Detect which cell encompasses the target text, then output its [x, y] center coordinate. 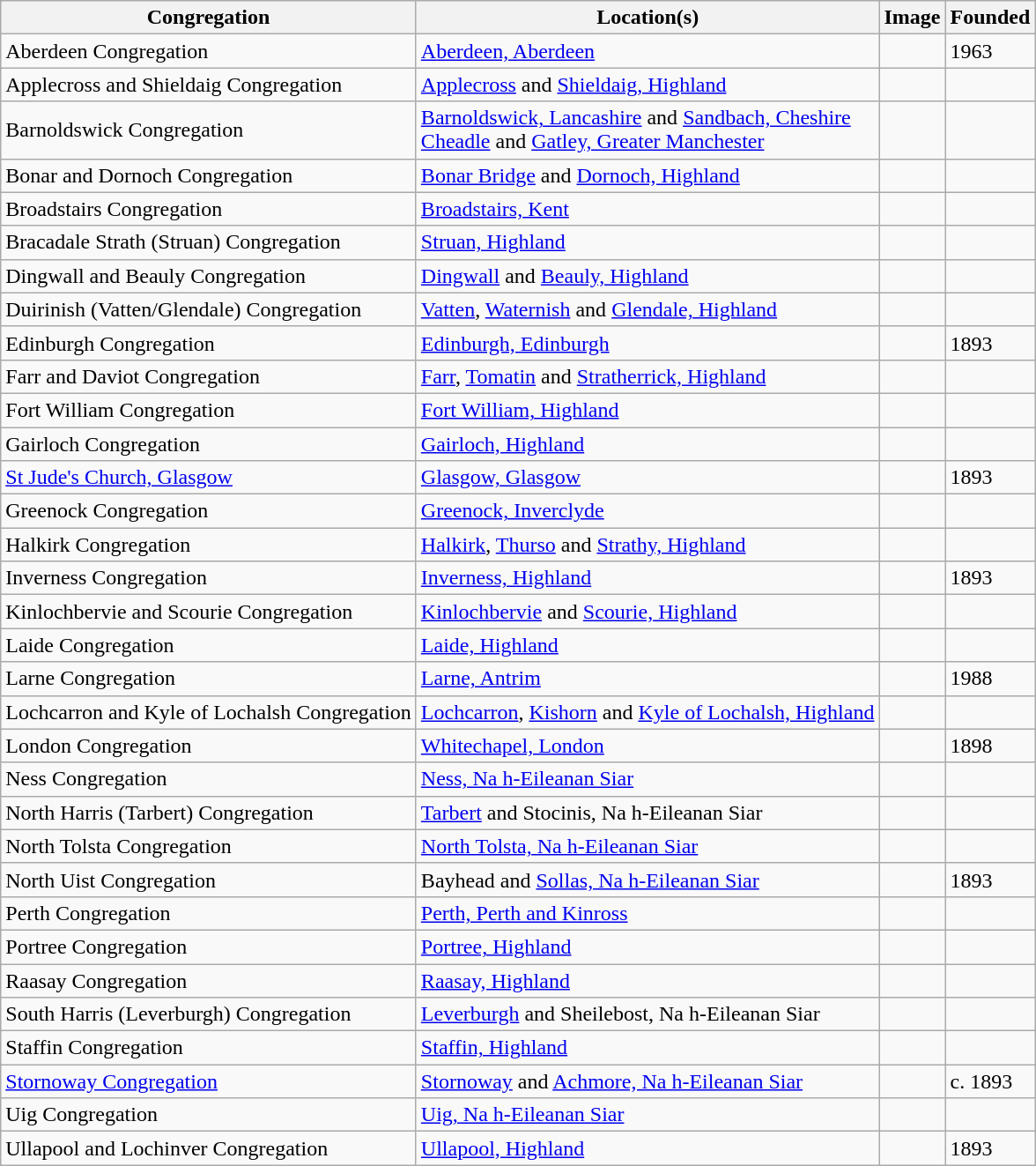
Uig, Na h-Eileanan Siar [647, 1115]
Gairloch Congregation [209, 443]
Larne, Antrim [647, 679]
Farr, Tomatin and Stratherrick, Highland [647, 376]
Bracadale Strath (Struan) Congregation [209, 242]
Leverburgh and Sheilebost, Na h-Eileanan Siar [647, 1014]
Bayhead and Sollas, Na h-Eileanan Siar [647, 880]
Staffin Congregation [209, 1048]
Uig Congregation [209, 1115]
Image [913, 18]
Lochcarron, Kishorn and Kyle of Lochalsh, Highland [647, 712]
North Tolsta Congregation [209, 846]
Edinburgh Congregation [209, 343]
Bonar and Dornoch Congregation [209, 175]
Kinlochbervie and Scourie Congregation [209, 612]
Vatten, Waternish and Glendale, Highland [647, 309]
Ullapool and Lochinver Congregation [209, 1148]
Applecross and Shieldaig Congregation [209, 85]
Inverness, Highland [647, 578]
Inverness Congregation [209, 578]
Stornoway Congregation [209, 1081]
c. 1893 [990, 1081]
Struan, Highland [647, 242]
1898 [990, 746]
Raasay Congregation [209, 981]
Barnoldswick, Lancashire and Sandbach, CheshireCheadle and Gatley, Greater Manchester [647, 130]
Dingwall and Beauly, Highland [647, 276]
North Uist Congregation [209, 880]
1988 [990, 679]
South Harris (Leverburgh) Congregation [209, 1014]
Broadstairs, Kent [647, 209]
Raasay, Highland [647, 981]
Gairloch, Highland [647, 443]
London Congregation [209, 746]
Larne Congregation [209, 679]
Aberdeen Congregation [209, 51]
Ness Congregation [209, 779]
Applecross and Shieldaig, Highland [647, 85]
Aberdeen, Aberdeen [647, 51]
Duirinish (Vatten/Glendale) Congregation [209, 309]
St Jude's Church, Glasgow [209, 478]
North Harris (Tarbert) Congregation [209, 813]
Glasgow, Glasgow [647, 478]
Congregation [209, 18]
Barnoldswick Congregation [209, 130]
Perth, Perth and Kinross [647, 913]
Staffin, Highland [647, 1048]
Greenock, Inverclyde [647, 511]
Lochcarron and Kyle of Lochalsh Congregation [209, 712]
Ullapool, Highland [647, 1148]
Founded [990, 18]
Stornoway and Achmore, Na h-Eileanan Siar [647, 1081]
1963 [990, 51]
Halkirk, Thurso and Strathy, Highland [647, 545]
Laide, Highland [647, 645]
Bonar Bridge and Dornoch, Highland [647, 175]
Portree, Highland [647, 947]
North Tolsta, Na h-Eileanan Siar [647, 846]
Fort William Congregation [209, 410]
Broadstairs Congregation [209, 209]
Edinburgh, Edinburgh [647, 343]
Perth Congregation [209, 913]
Dingwall and Beauly Congregation [209, 276]
Farr and Daviot Congregation [209, 376]
Portree Congregation [209, 947]
Laide Congregation [209, 645]
Halkirk Congregation [209, 545]
Location(s) [647, 18]
Whitechapel, London [647, 746]
Fort William, Highland [647, 410]
Greenock Congregation [209, 511]
Ness, Na h-Eileanan Siar [647, 779]
Tarbert and Stocinis, Na h-Eileanan Siar [647, 813]
Kinlochbervie and Scourie, Highland [647, 612]
